Provide the [X, Y] coordinate of the cell's center where the given text is located.  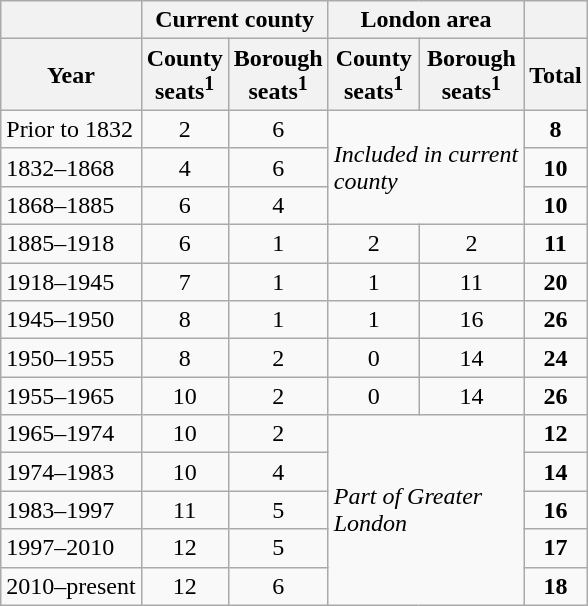
1974–1983 [71, 472]
1945–1950 [71, 320]
1965–1974 [71, 434]
Included in currentcounty [426, 167]
1997–2010 [71, 548]
Prior to 1832 [71, 129]
Total [556, 75]
Current county [234, 20]
1955–1965 [71, 396]
18 [556, 586]
2010–present [71, 586]
Part of GreaterLondon [426, 510]
London area [426, 20]
1885–1918 [71, 244]
1983–1997 [71, 510]
1918–1945 [71, 282]
1950–1955 [71, 358]
20 [556, 282]
24 [556, 358]
Year [71, 75]
1832–1868 [71, 167]
7 [184, 282]
1868–1885 [71, 205]
17 [556, 548]
